Scan for the cell matching the given text and deliver its (x, y) coordinate at center. 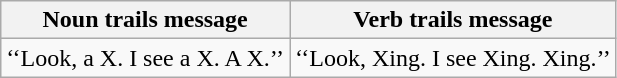
‘‘Look, Xing. I see Xing. Xing.’’ (454, 58)
‘‘Look, a X. I see a X. A X.’’ (146, 58)
Verb trails message (454, 20)
Noun trails message (146, 20)
